For the text-containing cell, return its midpoint in (x, y) coordinate format. 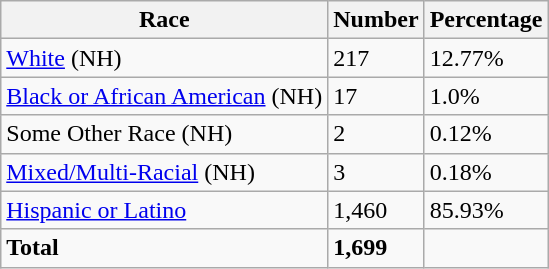
1,460 (376, 210)
85.93% (486, 210)
Some Other Race (NH) (164, 134)
0.12% (486, 134)
2 (376, 134)
3 (376, 172)
Number (376, 20)
17 (376, 96)
Hispanic or Latino (164, 210)
Race (164, 20)
217 (376, 58)
1,699 (376, 248)
0.18% (486, 172)
Black or African American (NH) (164, 96)
12.77% (486, 58)
White (NH) (164, 58)
1.0% (486, 96)
Percentage (486, 20)
Mixed/Multi-Racial (NH) (164, 172)
Total (164, 248)
